Scan for the cell matching the given text and deliver its [x, y] coordinate at center. 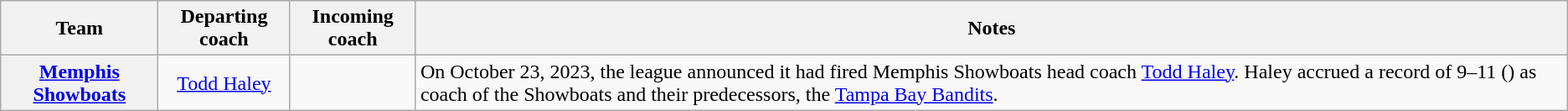
Incoming coach [353, 29]
Memphis Showboats [80, 82]
Departing coach [224, 29]
Notes [992, 29]
Todd Haley [224, 82]
Team [80, 29]
